Scan for the cell matching the given text and deliver its [X, Y] coordinate at center. 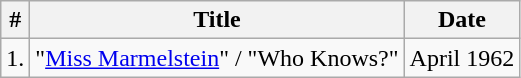
1. [16, 58]
Title [217, 20]
Date [462, 20]
April 1962 [462, 58]
"Miss Marmelstein" / "Who Knows?" [217, 58]
# [16, 20]
